Output the (X, Y) coordinate of the center of the cell containing the given text.  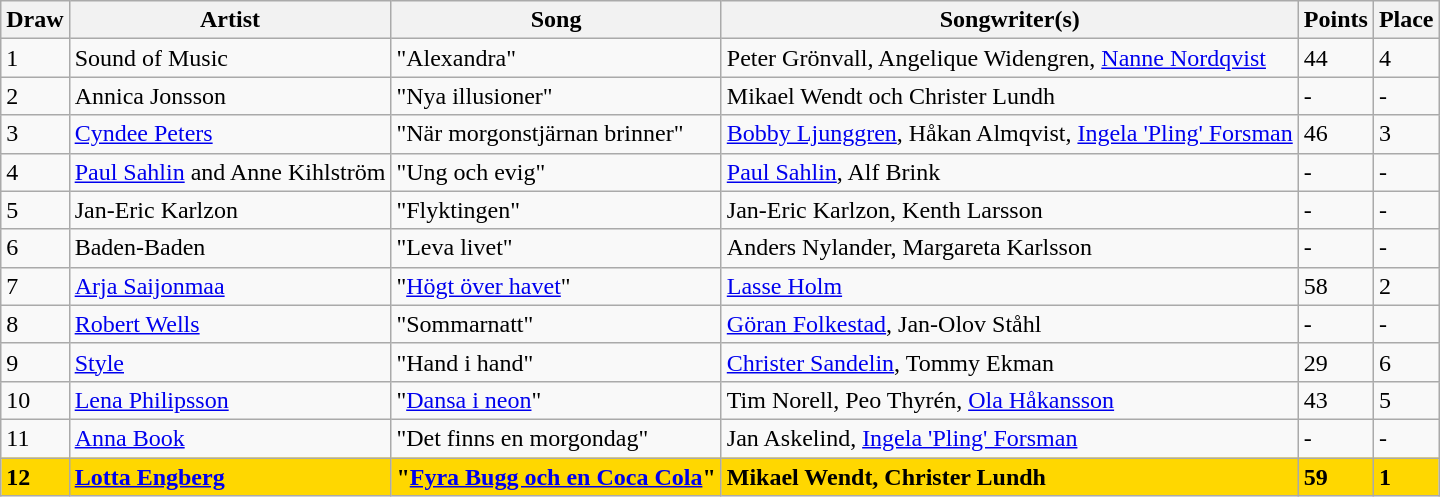
58 (1336, 286)
Paul Sahlin, Alf Brink (1010, 172)
Peter Grönvall, Angelique Widengren, Nanne Nordqvist (1010, 58)
Points (1336, 20)
Bobby Ljunggren, Håkan Almqvist, Ingela 'Pling' Forsman (1010, 134)
8 (35, 324)
Sound of Music (230, 58)
Anders Nylander, Margareta Karlsson (1010, 248)
12 (35, 477)
Tim Norell, Peo Thyrén, Ola Håkansson (1010, 400)
Mikael Wendt och Christer Lundh (1010, 96)
Jan-Eric Karlzon (230, 210)
"Det finns en morgondag" (556, 438)
Mikael Wendt, Christer Lundh (1010, 477)
Song (556, 20)
Annica Jonsson (230, 96)
"Sommarnatt" (556, 324)
Lasse Holm (1010, 286)
"Flyktingen" (556, 210)
Paul Sahlin and Anne Kihlström (230, 172)
"Ung och evig" (556, 172)
"Nya illusioner" (556, 96)
Cyndee Peters (230, 134)
7 (35, 286)
Anna Book (230, 438)
59 (1336, 477)
Jan-Eric Karlzon, Kenth Larsson (1010, 210)
44 (1336, 58)
"Alexandra" (556, 58)
Songwriter(s) (1010, 20)
"Fyra Bugg och en Coca Cola" (556, 477)
Style (230, 362)
"Hand i hand" (556, 362)
Jan Askelind, Ingela 'Pling' Forsman (1010, 438)
Göran Folkestad, Jan-Olov Ståhl (1010, 324)
"När morgonstjärnan brinner" (556, 134)
46 (1336, 134)
Christer Sandelin, Tommy Ekman (1010, 362)
"Högt över havet" (556, 286)
Place (1406, 20)
Robert Wells (230, 324)
Draw (35, 20)
Lena Philipsson (230, 400)
10 (35, 400)
Arja Saijonmaa (230, 286)
9 (35, 362)
Baden-Baden (230, 248)
Lotta Engberg (230, 477)
11 (35, 438)
29 (1336, 362)
"Leva livet" (556, 248)
43 (1336, 400)
"Dansa i neon" (556, 400)
Artist (230, 20)
